Extract the (X, Y) coordinate from the center of the cell holding the provided text.  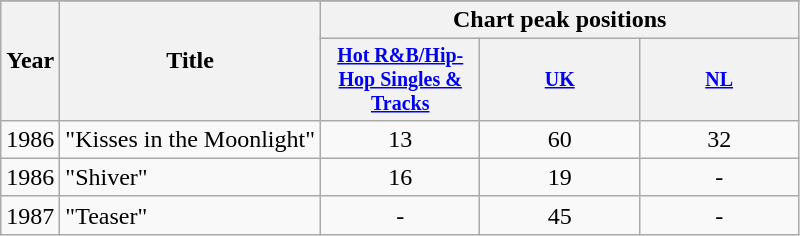
60 (560, 139)
45 (560, 215)
NL (718, 80)
Chart peak positions (559, 20)
Year (30, 61)
Hot R&B/Hip-Hop Singles & Tracks (400, 80)
16 (400, 177)
Title (190, 61)
19 (560, 177)
"Shiver" (190, 177)
13 (400, 139)
"Kisses in the Moonlight" (190, 139)
1987 (30, 215)
UK (560, 80)
32 (718, 139)
"Teaser" (190, 215)
